Extract the [x, y] coordinate from the center of the cell holding the provided text.  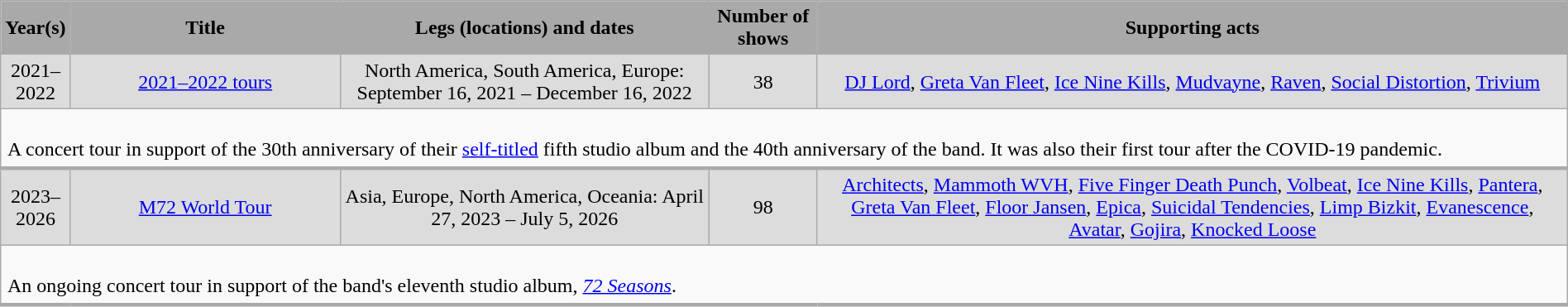
98 [762, 207]
Supporting acts [1193, 28]
An ongoing concert tour in support of the band's eleventh studio album, 72 Seasons. [784, 275]
Asia, Europe, North America, Oceania: April 27, 2023 – July 5, 2026 [524, 207]
Title [205, 28]
2021–2022 [36, 81]
Year(s) [36, 28]
2023–2026 [36, 207]
2021–2022 tours [205, 81]
DJ Lord, Greta Van Fleet, Ice Nine Kills, Mudvayne, Raven, Social Distortion, Trivium [1193, 81]
Number ofshows [762, 28]
Legs (locations) and dates [524, 28]
North America, South America, Europe: September 16, 2021 – December 16, 2022 [524, 81]
M72 World Tour [205, 207]
38 [762, 81]
